Search for the cell housing the specified text and yield its (x, y) center coordinate. 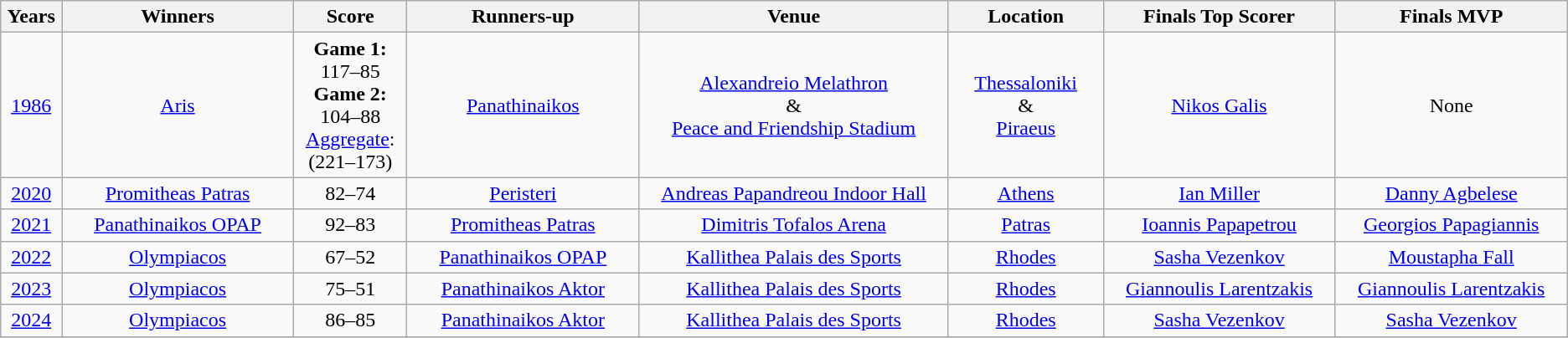
67–52 (350, 257)
Venue (794, 17)
Panathinaikos (523, 105)
Alexandreio Melathron & Peace and Friendship Stadium (794, 105)
1986 (32, 105)
Runners-up (523, 17)
Ioannis Papapetrou (1220, 225)
Athens (1025, 193)
Finals Top Scorer (1220, 17)
2021 (32, 225)
Location (1025, 17)
Finals MVP (1451, 17)
75–51 (350, 289)
2022 (32, 257)
Thessaloniki & Piraeus (1025, 105)
Peristeri (523, 193)
Patras (1025, 225)
82–74 (350, 193)
86–85 (350, 320)
Nikos Galis (1220, 105)
Years (32, 17)
Andreas Papandreou Indoor Hall (794, 193)
Game 1: 117–85 Game 2: 104–88 Aggregate: (221–173) (350, 105)
Ian Miller (1220, 193)
Winners (178, 17)
Aris (178, 105)
2023 (32, 289)
2024 (32, 320)
Score (350, 17)
None (1451, 105)
Danny Agbelese (1451, 193)
Georgios Papagiannis (1451, 225)
92–83 (350, 225)
Moustapha Fall (1451, 257)
Dimitris Tofalos Arena (794, 225)
2020 (32, 193)
